For the text-containing cell, return its midpoint in [X, Y] coordinate format. 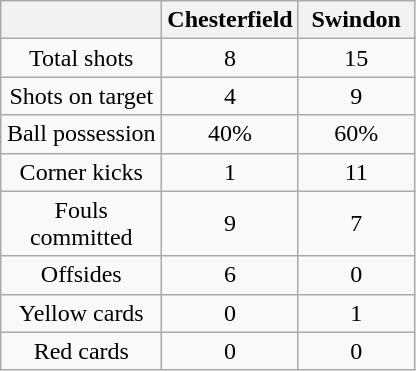
11 [356, 172]
Chesterfield [230, 20]
15 [356, 58]
8 [230, 58]
Fouls committed [82, 224]
Swindon [356, 20]
7 [356, 224]
Offsides [82, 275]
Red cards [82, 351]
Total shots [82, 58]
6 [230, 275]
Corner kicks [82, 172]
40% [230, 134]
60% [356, 134]
Ball possession [82, 134]
Yellow cards [82, 313]
4 [230, 96]
Shots on target [82, 96]
